Search for the cell housing the specified text and yield its (x, y) center coordinate. 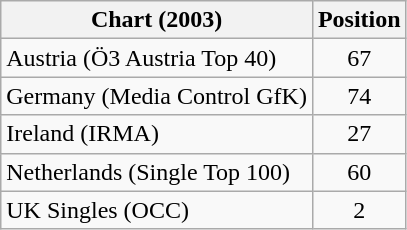
Austria (Ö3 Austria Top 40) (157, 58)
67 (359, 58)
Position (359, 20)
Germany (Media Control GfK) (157, 96)
27 (359, 134)
Ireland (IRMA) (157, 134)
Netherlands (Single Top 100) (157, 172)
2 (359, 210)
60 (359, 172)
UK Singles (OCC) (157, 210)
Chart (2003) (157, 20)
74 (359, 96)
